Find where the given text appears and provide that cell's center as (x, y) coordinate. 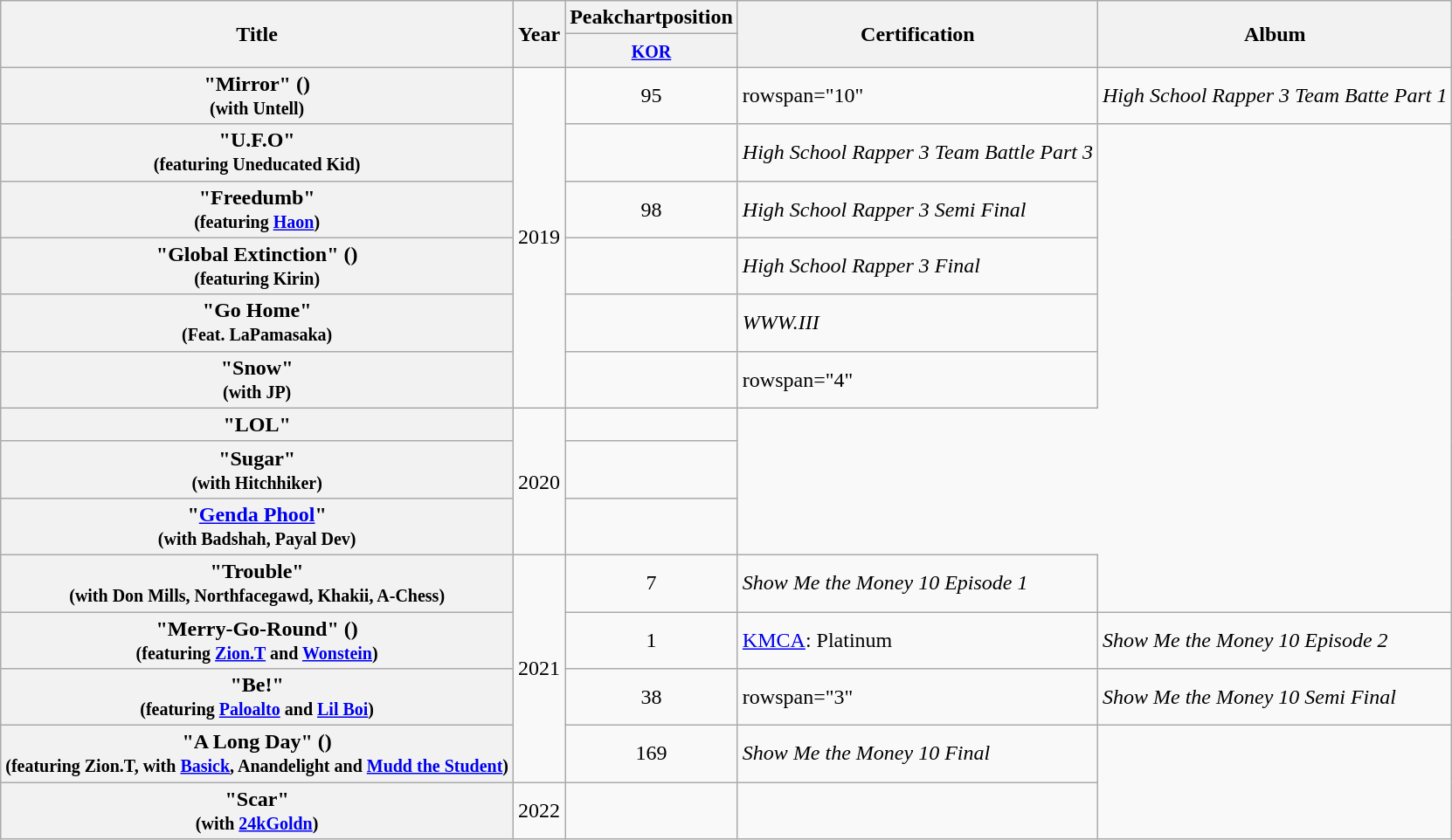
Peakchartposition (652, 17)
38 (652, 697)
"Global Extinction" ()(featuring Kirin) (257, 265)
"Snow"(with JP) (257, 379)
"Scar"(with 24kGoldn) (257, 810)
KMCA: Platinum (917, 639)
WWW.III (917, 323)
Title (257, 34)
Album (1274, 34)
169 (652, 754)
High School Rapper 3 Team Batte Part 1 (1274, 96)
Certification (917, 34)
"Sugar"(with Hitchhiker) (257, 470)
"Genda Phool"(with Badshah, Payal Dev) (257, 526)
High School Rapper 3 Final (917, 265)
"Mirror" ()(with Untell) (257, 96)
95 (652, 96)
rowspan="4" (917, 379)
High School Rapper 3 Team Battle Part 3 (917, 152)
2020 (540, 481)
"Trouble"(with Don Mills, Northfacegawd, Khakii, A-Chess) (257, 583)
"LOL" (257, 424)
Show Me the Money 10 Semi Final (1274, 697)
Show Me the Money 10 Episode 1 (917, 583)
2022 (540, 810)
"Freedumb"(featuring Haon) (257, 210)
98 (652, 210)
"A Long Day" ()(featuring Zion.T, with Basick, Anandelight and Mudd the Student) (257, 754)
"Be!"(featuring Paloalto and Lil Boi) (257, 697)
2019 (540, 238)
High School Rapper 3 Semi Final (917, 210)
KOR (652, 51)
7 (652, 583)
rowspan="10" (917, 96)
Show Me the Money 10 Final (917, 754)
"Merry-Go-Round" ()(featuring Zion.T and Wonstein) (257, 639)
rowspan="3" (917, 697)
"U.F.O"(featuring Uneducated Kid) (257, 152)
1 (652, 639)
2021 (540, 668)
Show Me the Money 10 Episode 2 (1274, 639)
Year (540, 34)
"Go Home"(Feat. LaPamasaka) (257, 323)
